Capture the cell that displays the provided text and extract its (X, Y) central coordinate. 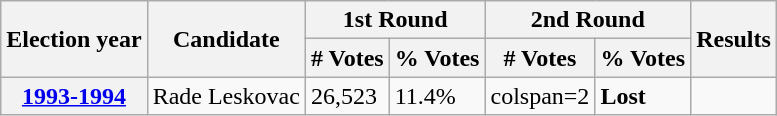
1993-1994 (74, 96)
11.4% (437, 96)
1st Round (394, 20)
2nd Round (588, 20)
colspan=2 (540, 96)
Rade Leskovac (226, 96)
Results (734, 39)
26,523 (347, 96)
Candidate (226, 39)
Election year (74, 39)
Lost (643, 96)
